Determine the [X, Y] coordinate at the center of the cell enclosing the given text.  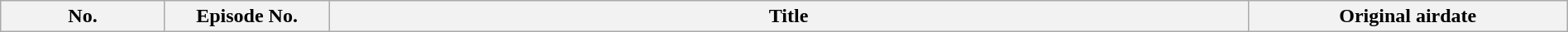
No. [83, 16]
Title [789, 16]
Episode No. [246, 16]
Original airdate [1408, 16]
